Return (X, Y) of the center of cell containing provided text 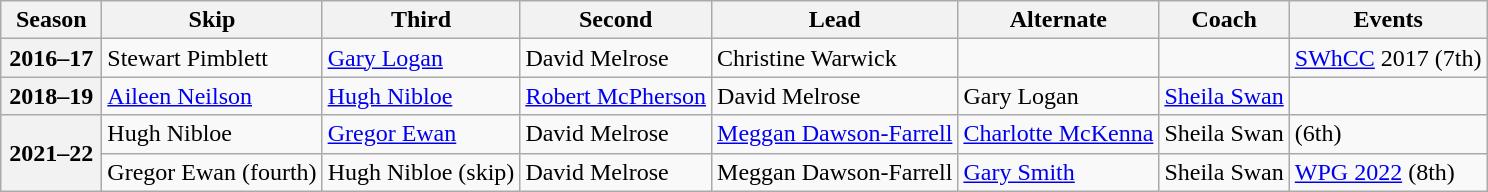
Gregor Ewan (fourth) (212, 172)
2018–19 (52, 96)
Gary Smith (1058, 172)
Second (616, 20)
Gregor Ewan (421, 134)
Season (52, 20)
Charlotte McKenna (1058, 134)
Skip (212, 20)
Robert McPherson (616, 96)
SWhCC 2017 (7th) (1388, 58)
2016–17 (52, 58)
Lead (835, 20)
Third (421, 20)
Stewart Pimblett (212, 58)
2021–22 (52, 153)
Coach (1224, 20)
Hugh Nibloe (skip) (421, 172)
(6th) (1388, 134)
Christine Warwick (835, 58)
WPG 2022 (8th) (1388, 172)
Events (1388, 20)
Aileen Neilson (212, 96)
Alternate (1058, 20)
